Output the [x, y] coordinate of the center of the cell containing the given text.  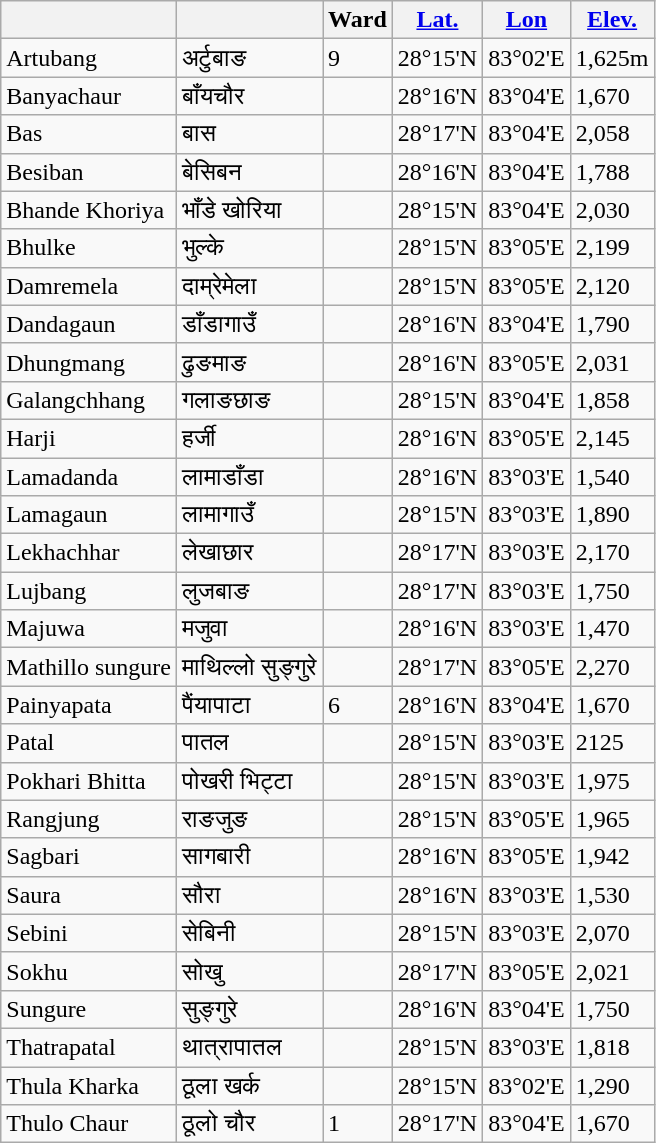
2,030 [612, 210]
Pokhari Bhitta [89, 781]
1,625m [612, 58]
Lekhachhar [89, 553]
Sokhu [89, 971]
पोखरी भिट्टा [249, 781]
Sebini [89, 933]
Bhulke [89, 248]
Lamadanda [89, 477]
सुङ्गुरे [249, 1009]
2,170 [612, 553]
सोखु [249, 971]
1,290 [612, 1085]
1,790 [612, 324]
गलाङछाङ [249, 400]
Saura [89, 895]
लेखाछार [249, 553]
भुल्के [249, 248]
Ward [358, 20]
Thulo Chaur [89, 1124]
राङजुङ [249, 819]
थात्रापातल [249, 1047]
2,058 [612, 134]
Patal [89, 743]
Lon [527, 20]
हर्जी [249, 438]
Galangchhang [89, 400]
1,890 [612, 515]
बास [249, 134]
भाँडे खोरिया [249, 210]
2,145 [612, 438]
बाँयचौर [249, 96]
1,858 [612, 400]
Lujbang [89, 591]
माथिल्लो सुङ्गुरे [249, 667]
1,818 [612, 1047]
बेसिबन [249, 172]
Thatrapatal [89, 1047]
Besiban [89, 172]
ठूला खर्क [249, 1085]
मजुवा [249, 629]
सागबारी [249, 857]
Banyachaur [89, 96]
दाम्रेमेला [249, 286]
Harji [89, 438]
Lat. [437, 20]
Elev. [612, 20]
Painyapata [89, 705]
Lamagaun [89, 515]
Dandagaun [89, 324]
2,120 [612, 286]
अर्टुबाङ [249, 58]
Artubang [89, 58]
1,965 [612, 819]
ढुङमाङ [249, 362]
Bas [89, 134]
Dhungmang [89, 362]
1,530 [612, 895]
2,031 [612, 362]
Sagbari [89, 857]
Majuwa [89, 629]
2,070 [612, 933]
ठूलो चौर [249, 1124]
2,199 [612, 248]
Sungure [89, 1009]
पातल [249, 743]
डाँडागाउँ [249, 324]
लामाडाँडा [249, 477]
Bhande Khoriya [89, 210]
2125 [612, 743]
9 [358, 58]
1,540 [612, 477]
2,021 [612, 971]
पैंयापाटा [249, 705]
लामागाउँ [249, 515]
1,470 [612, 629]
Rangjung [89, 819]
1,942 [612, 857]
सेबिनी [249, 933]
6 [358, 705]
1,788 [612, 172]
Damremela [89, 286]
सौरा [249, 895]
2,270 [612, 667]
लुजबाङ [249, 591]
Mathillo sungure [89, 667]
1,975 [612, 781]
1 [358, 1124]
Thula Kharka [89, 1085]
